Detect which cell encompasses the target text, then output its (x, y) center coordinate. 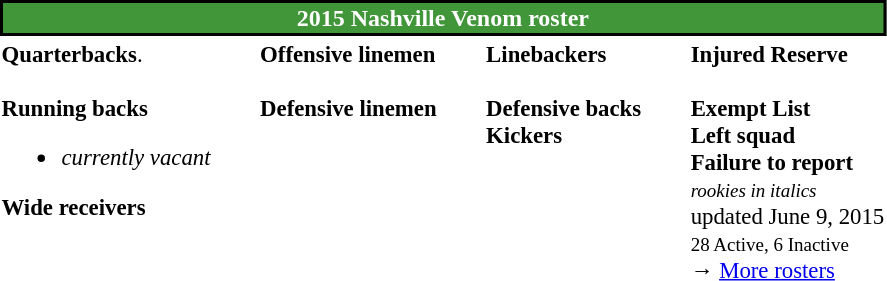
2015 Nashville Venom roster (443, 18)
